Pinpoint the cell where the given text exists, returning its [X, Y] midpoint coordinate. 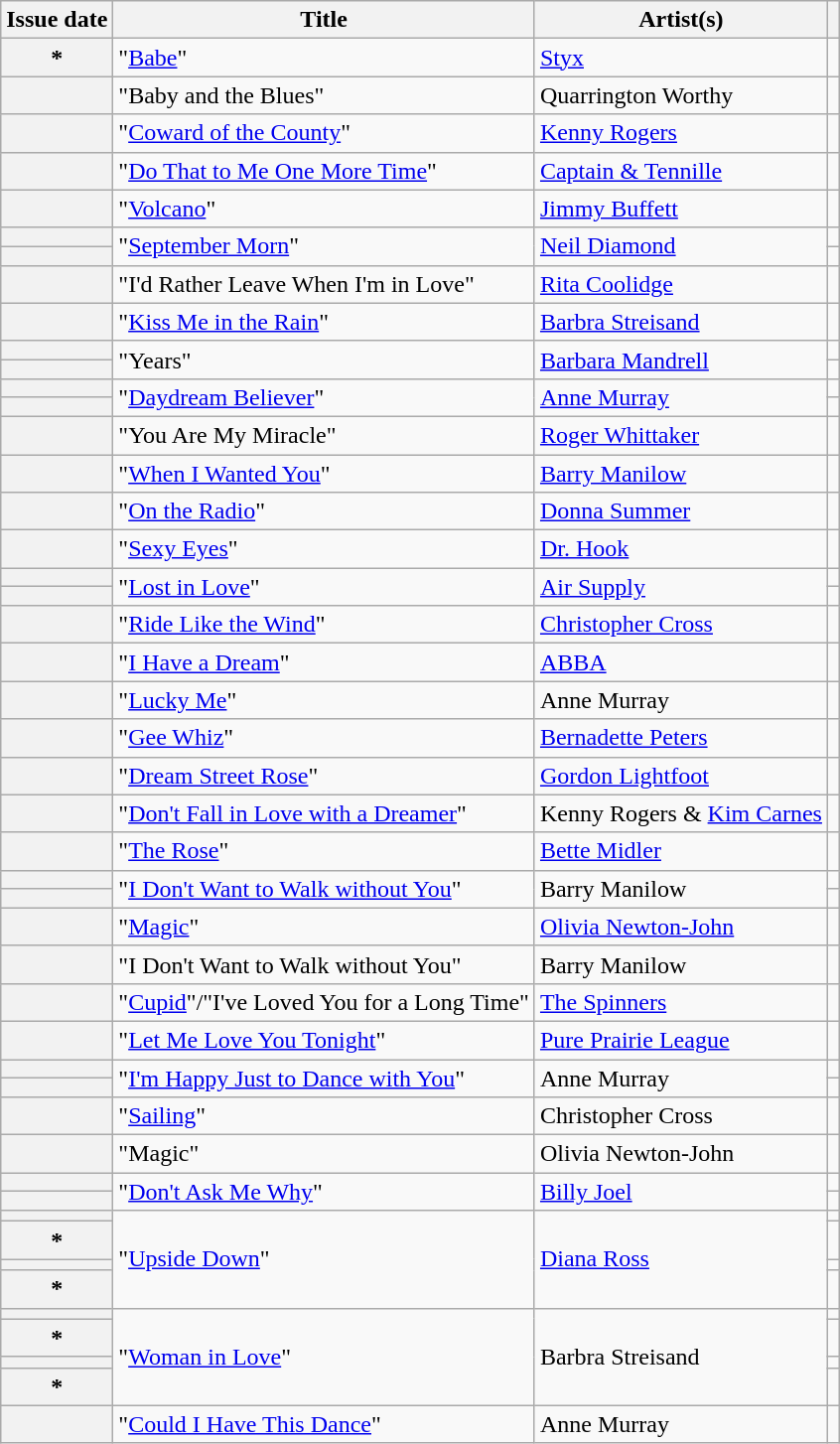
Title [324, 20]
Neil Diamond [681, 246]
"Dream Street Rose" [324, 776]
"Let Me Love You Tonight" [324, 1040]
Gordon Lightfoot [681, 776]
Donna Summer [681, 511]
"Sexy Eyes" [324, 549]
Pure Prairie League [681, 1040]
"Don't Ask Me Why" [324, 1192]
"Ride Like the Wind" [324, 625]
Kenny Rogers & Kim Carnes [681, 813]
"Volcano" [324, 209]
Styx [681, 58]
Diana Ross [681, 1259]
"I'm Happy Just to Dance with You" [324, 1078]
Rita Coolidge [681, 284]
"Could I Have This Dance" [324, 1424]
"I'd Rather Leave When I'm in Love" [324, 284]
"Lucky Me" [324, 700]
"Don't Fall in Love with a Dreamer" [324, 813]
"Upside Down" [324, 1259]
"On the Radio" [324, 511]
Barbara Mandrell [681, 360]
Quarrington Worthy [681, 95]
"Babe" [324, 58]
"When I Wanted You" [324, 474]
"Woman in Love" [324, 1357]
Dr. Hook [681, 549]
"Sailing" [324, 1116]
Artist(s) [681, 20]
Bette Midler [681, 851]
"September Morn" [324, 246]
"Daydream Believer" [324, 397]
"You Are My Miracle" [324, 435]
Captain & Tennille [681, 171]
"Years" [324, 360]
The Spinners [681, 1002]
"Gee Whiz" [324, 738]
Bernadette Peters [681, 738]
Billy Joel [681, 1192]
Roger Whittaker [681, 435]
"Baby and the Blues" [324, 95]
"Kiss Me in the Rain" [324, 322]
"I Have a Dream" [324, 662]
"Lost in Love" [324, 587]
Air Supply [681, 587]
Issue date [58, 20]
ABBA [681, 662]
"Coward of the County" [324, 133]
Jimmy Buffett [681, 209]
"The Rose" [324, 851]
"Do That to Me One More Time" [324, 171]
"Cupid"/"I've Loved You for a Long Time" [324, 1002]
Kenny Rogers [681, 133]
